Scan for the cell matching the given text and deliver its (x, y) coordinate at center. 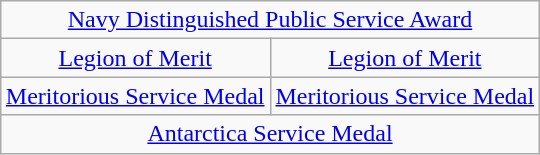
Navy Distinguished Public Service Award (270, 20)
Antarctica Service Medal (270, 134)
